For the text-containing cell, return its midpoint in (x, y) coordinate format. 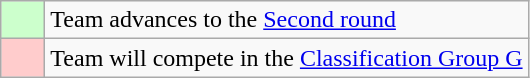
Team advances to the Second round (286, 20)
Team will compete in the Classification Group G (286, 58)
